Capture the cell that displays the provided text and extract its (x, y) central coordinate. 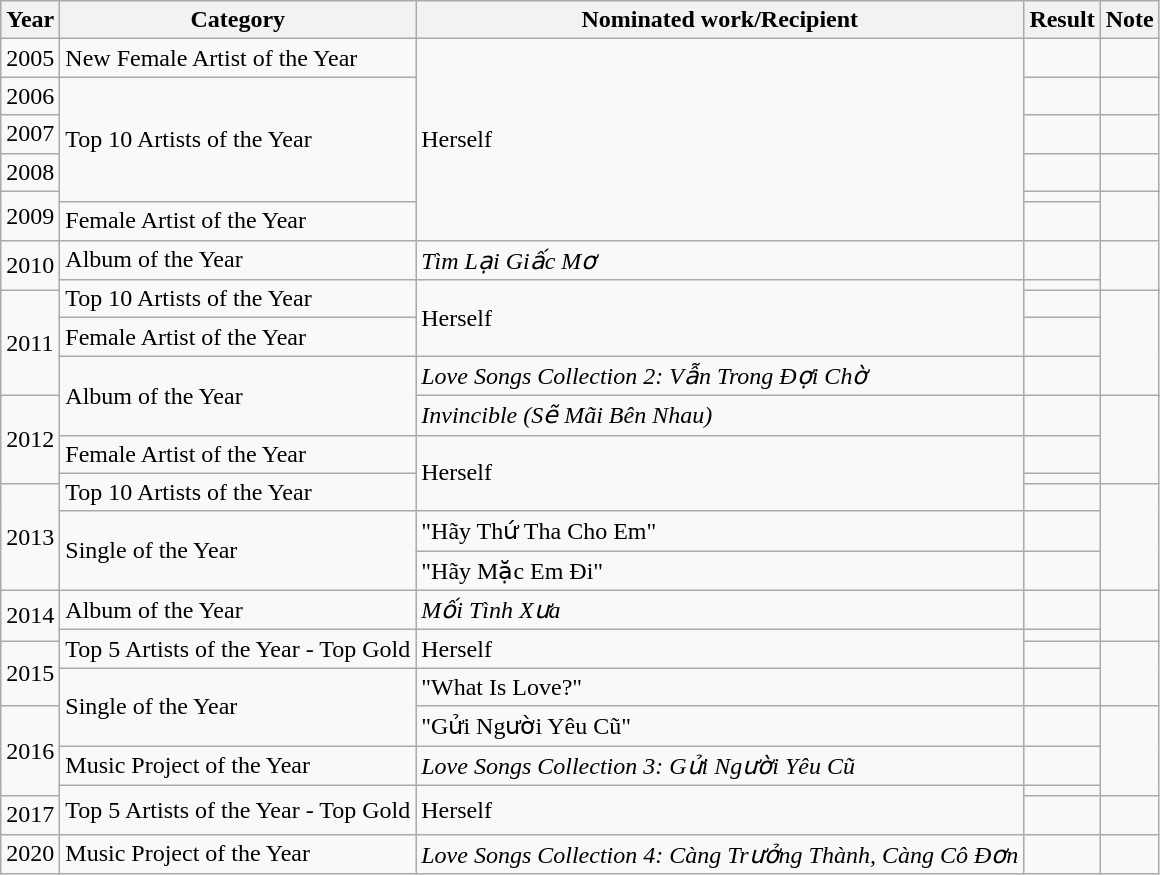
"Gửi Người Yêu Cũ" (720, 726)
Love Songs Collection 4: Càng Trưởng Thành, Càng Cô Đơn (720, 854)
2017 (30, 815)
"Hãy Thứ Tha Cho Em" (720, 531)
Category (238, 20)
2012 (30, 440)
2011 (30, 344)
Year (30, 20)
2007 (30, 134)
Nominated work/Recipient (720, 20)
2005 (30, 58)
2010 (30, 266)
"What Is Love?" (720, 687)
2014 (30, 616)
2020 (30, 854)
"Hãy Mặc Em Đi" (720, 571)
2016 (30, 751)
2008 (30, 172)
2015 (30, 674)
Tìm Lại Giấc Mơ (720, 260)
Love Songs Collection 2: Vẫn Trong Đợi Chờ (720, 376)
2013 (30, 537)
Invincible (Sẽ Mãi Bên Nhau) (720, 415)
Love Songs Collection 3: Gửi Người Yêu Cũ (720, 766)
Note (1130, 20)
2009 (30, 216)
New Female Artist of the Year (238, 58)
Mối Tình Xưa (720, 610)
Result (1062, 20)
2006 (30, 96)
